Provide the (x, y) coordinate of the cell's center where the given text is located.  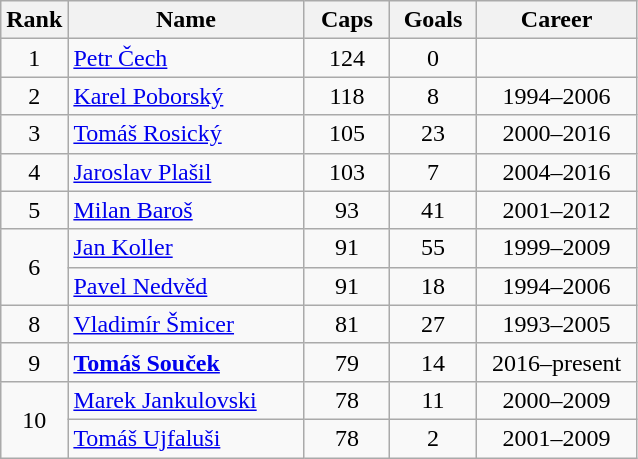
10 (34, 419)
55 (433, 248)
23 (433, 134)
11 (433, 400)
27 (433, 324)
118 (347, 96)
5 (34, 210)
Caps (347, 20)
Career (556, 20)
41 (433, 210)
2000–2009 (556, 400)
2001–2009 (556, 438)
124 (347, 58)
1993–2005 (556, 324)
Tomáš Rosický (186, 134)
7 (433, 172)
9 (34, 362)
3 (34, 134)
Rank (34, 20)
Vladimír Šmicer (186, 324)
18 (433, 286)
93 (347, 210)
105 (347, 134)
Karel Poborský (186, 96)
81 (347, 324)
1999–2009 (556, 248)
14 (433, 362)
2004–2016 (556, 172)
1 (34, 58)
Pavel Nedvěd (186, 286)
Tomáš Souček (186, 362)
Jaroslav Plašil (186, 172)
6 (34, 267)
Jan Koller (186, 248)
2016–present (556, 362)
79 (347, 362)
4 (34, 172)
Petr Čech (186, 58)
Milan Baroš (186, 210)
Goals (433, 20)
2000–2016 (556, 134)
Name (186, 20)
0 (433, 58)
Marek Jankulovski (186, 400)
103 (347, 172)
Tomáš Ujfaluši (186, 438)
2001–2012 (556, 210)
